For the text-containing cell, return its midpoint in (X, Y) coordinate format. 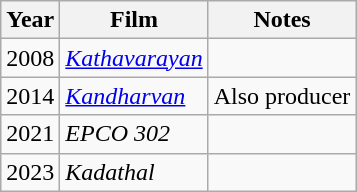
EPCO 302 (134, 134)
Year (30, 20)
Kadathal (134, 172)
Kandharvan (134, 96)
2023 (30, 172)
Kathavarayan (134, 58)
2008 (30, 58)
2021 (30, 134)
Also producer (282, 96)
2014 (30, 96)
Film (134, 20)
Notes (282, 20)
